Extract the [X, Y] coordinate from the center of the cell holding the provided text.  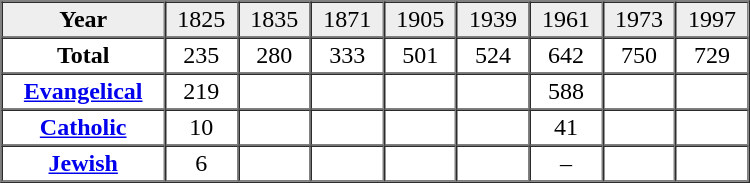
1961 [566, 20]
219 [202, 92]
Total [84, 56]
524 [494, 56]
280 [274, 56]
501 [420, 56]
333 [348, 56]
588 [566, 92]
Year [84, 20]
6 [202, 164]
1997 [712, 20]
10 [202, 128]
1939 [494, 20]
750 [640, 56]
1835 [274, 20]
235 [202, 56]
41 [566, 128]
Evangelical [84, 92]
1871 [348, 20]
1973 [640, 20]
– [566, 164]
729 [712, 56]
Catholic [84, 128]
642 [566, 56]
1825 [202, 20]
1905 [420, 20]
Jewish [84, 164]
